For the text-containing cell, return its midpoint in (x, y) coordinate format. 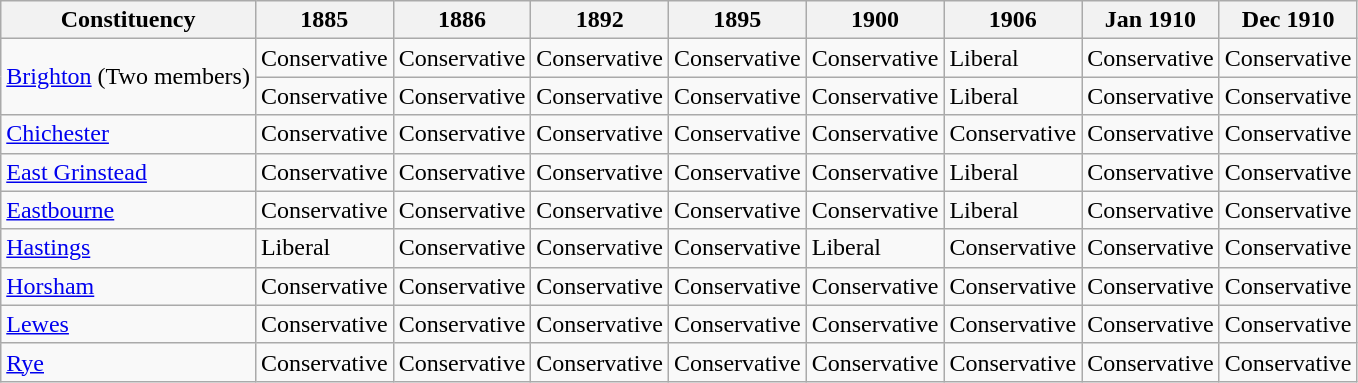
Brighton (Two members) (128, 77)
1885 (324, 20)
1892 (600, 20)
Horsham (128, 286)
1900 (875, 20)
1886 (462, 20)
1906 (1013, 20)
Rye (128, 362)
Eastbourne (128, 210)
Constituency (128, 20)
Lewes (128, 324)
Jan 1910 (1151, 20)
Chichester (128, 134)
East Grinstead (128, 172)
1895 (738, 20)
Dec 1910 (1288, 20)
Hastings (128, 248)
